Provide the [x, y] coordinate of the cell's center where the given text is located.  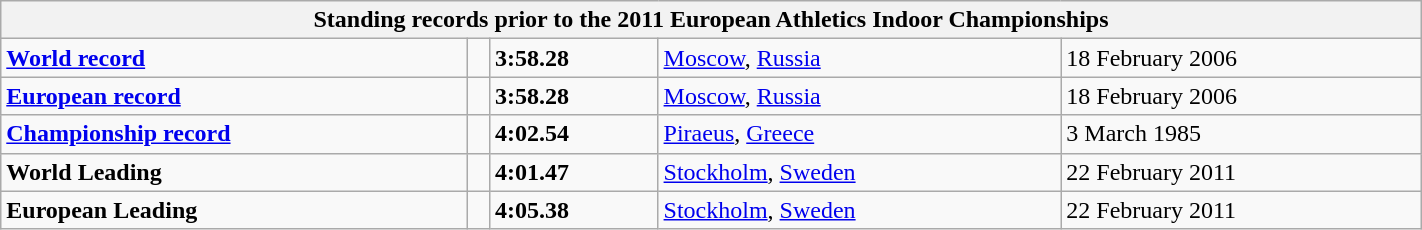
World record [234, 58]
European record [234, 96]
3 March 1985 [1241, 134]
4:05.38 [574, 210]
Standing records prior to the 2011 European Athletics Indoor Championships [711, 20]
4:01.47 [574, 172]
4:02.54 [574, 134]
World Leading [234, 172]
European Leading [234, 210]
Piraeus, Greece [860, 134]
Championship record [234, 134]
